Locate the cell with the specified text and output its [x, y] center coordinate. 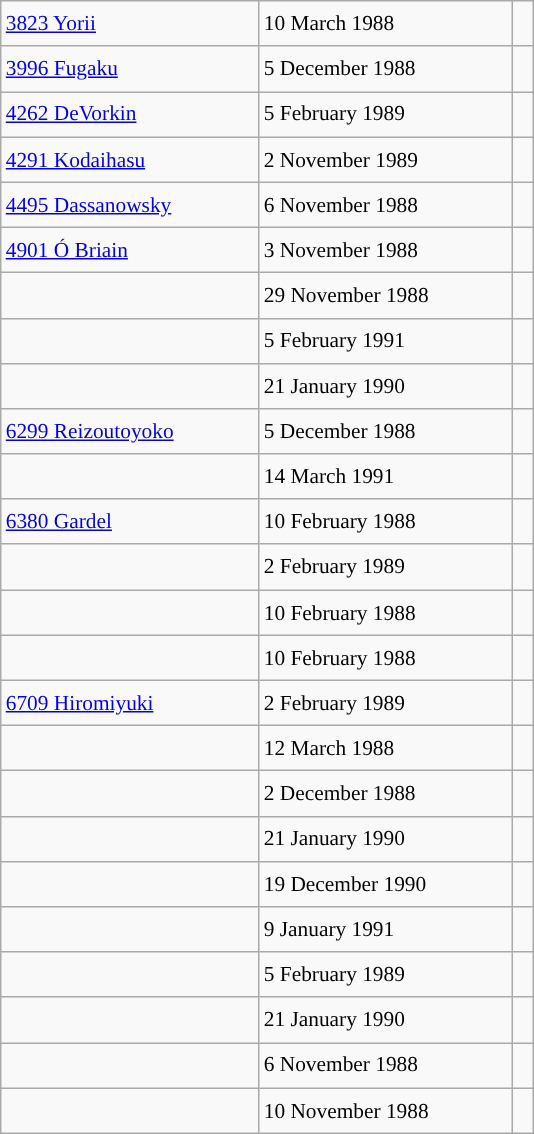
6299 Reizoutoyoko [130, 432]
19 December 1990 [386, 884]
6380 Gardel [130, 522]
2 November 1989 [386, 160]
5 February 1991 [386, 340]
4901 Ó Briain [130, 250]
2 December 1988 [386, 794]
3996 Fugaku [130, 68]
3823 Yorii [130, 24]
9 January 1991 [386, 930]
4291 Kodaihasu [130, 160]
12 March 1988 [386, 748]
10 November 1988 [386, 1110]
29 November 1988 [386, 296]
4495 Dassanowsky [130, 204]
3 November 1988 [386, 250]
10 March 1988 [386, 24]
4262 DeVorkin [130, 114]
6709 Hiromiyuki [130, 702]
14 March 1991 [386, 476]
